For the text-containing cell, return its midpoint in [x, y] coordinate format. 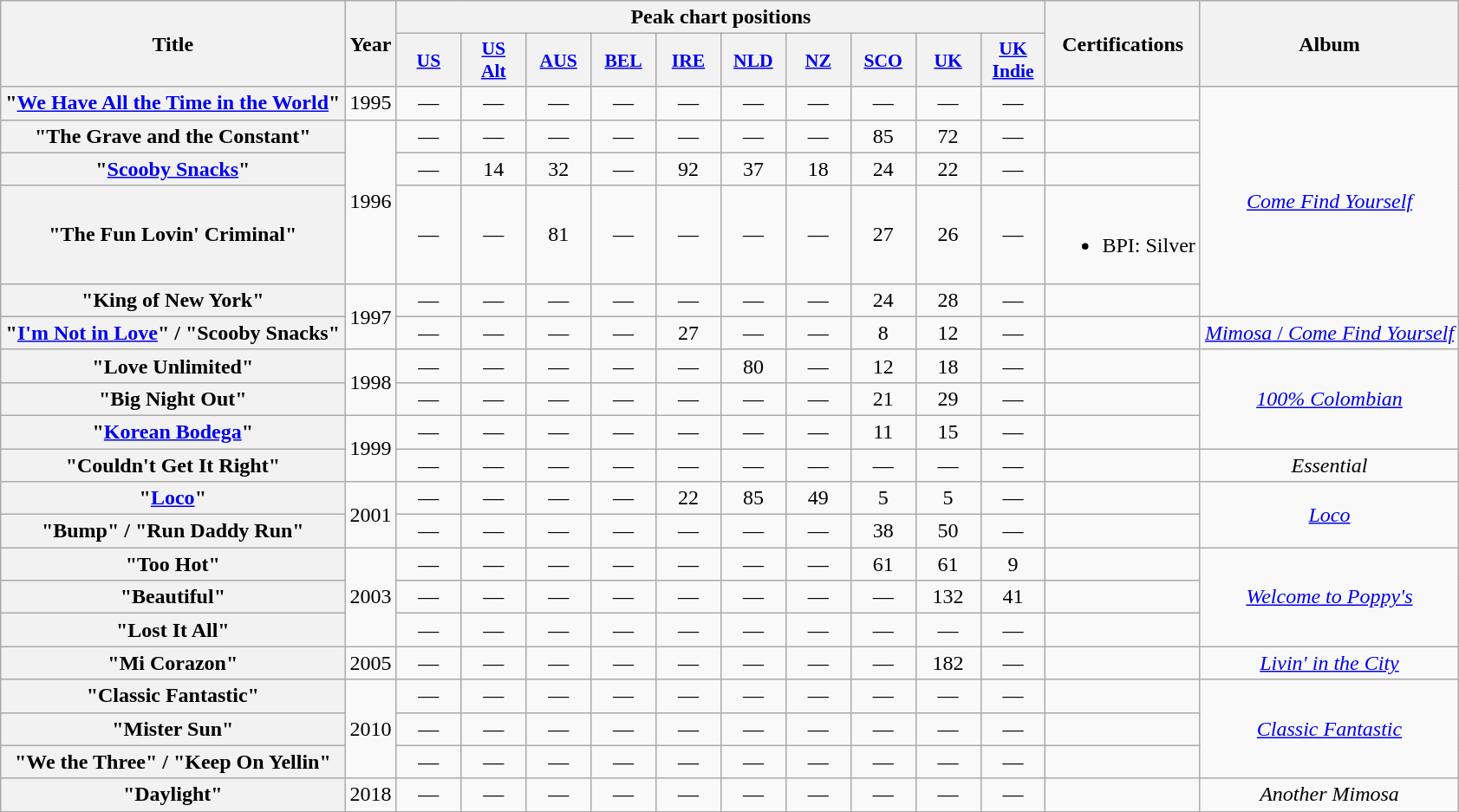
Welcome to Poppy's [1329, 597]
11 [883, 432]
"Loco" [173, 498]
"We the Three" / "Keep On Yellin" [173, 762]
80 [752, 366]
21 [883, 399]
Mimosa / Come Find Yourself [1329, 333]
29 [948, 399]
1995 [371, 103]
1997 [371, 316]
"The Fun Lovin' Criminal" [173, 234]
NZ [818, 61]
"Love Unlimited" [173, 366]
2005 [371, 663]
"Couldn't Get It Right" [173, 465]
UKIndie [1013, 61]
2001 [371, 515]
"We Have All the Time in the World" [173, 103]
"King of New York" [173, 300]
"Classic Fantastic" [173, 696]
2010 [371, 729]
"Mister Sun" [173, 729]
Peak chart positions [721, 17]
1998 [371, 382]
Essential [1329, 465]
UK [948, 61]
1999 [371, 448]
50 [948, 531]
Title [173, 43]
"Scooby Snacks" [173, 169]
41 [1013, 597]
US [428, 61]
28 [948, 300]
49 [818, 498]
26 [948, 234]
38 [883, 531]
14 [494, 169]
SCO [883, 61]
"Too Hot" [173, 564]
81 [558, 234]
IRE [688, 61]
USAlt [494, 61]
1996 [371, 201]
"I'm Not in Love" / "Scooby Snacks" [173, 333]
2018 [371, 795]
"Daylight" [173, 795]
AUS [558, 61]
132 [948, 597]
9 [1013, 564]
100% Colombian [1329, 399]
15 [948, 432]
BEL [624, 61]
Livin' in the City [1329, 663]
"Big Night Out" [173, 399]
32 [558, 169]
"Lost It All" [173, 630]
Album [1329, 43]
72 [948, 136]
NLD [752, 61]
92 [688, 169]
"The Grave and the Constant" [173, 136]
BPI: Silver [1123, 234]
2003 [371, 597]
"Mi Corazon" [173, 663]
8 [883, 333]
Classic Fantastic [1329, 729]
Year [371, 43]
"Korean Bodega" [173, 432]
"Bump" / "Run Daddy Run" [173, 531]
"Beautiful" [173, 597]
Loco [1329, 515]
182 [948, 663]
Another Mimosa [1329, 795]
37 [752, 169]
Come Find Yourself [1329, 201]
Certifications [1123, 43]
